Return [x, y] of the center of cell containing provided text 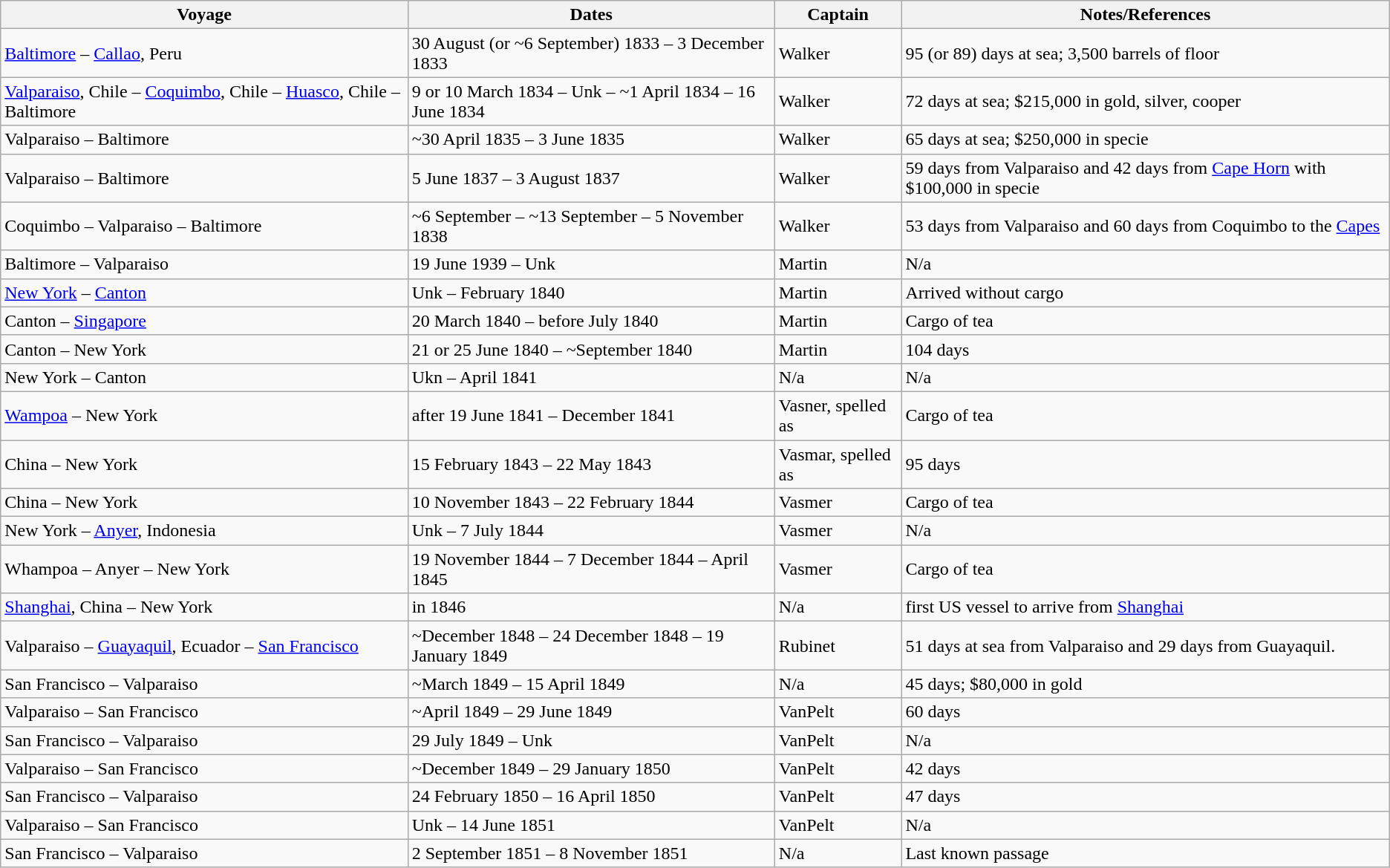
Arrived without cargo [1145, 293]
first US vessel to arrive from Shanghai [1145, 607]
Unk – 7 July 1844 [591, 531]
95 (or 89) days at sea; 3,500 barrels of floor [1145, 53]
47 days [1145, 797]
19 June 1939 – Unk [591, 264]
2 September 1851 – 8 November 1851 [591, 853]
19 November 1844 – 7 December 1844 – April 1845 [591, 569]
~April 1849 – 29 June 1849 [591, 712]
Shanghai, China – New York [204, 607]
Valparaiso, Chile – Coquimbo, Chile – Huasco, Chile – Baltimore [204, 101]
24 February 1850 – 16 April 1850 [591, 797]
104 days [1145, 349]
Wampoa – New York [204, 416]
20 March 1840 – before July 1840 [591, 321]
Dates [591, 15]
60 days [1145, 712]
Last known passage [1145, 853]
59 days from Valparaiso and 42 days from Cape Horn with $100,000 in specie [1145, 178]
Canton – Singapore [204, 321]
Vasmar, spelled as [838, 463]
New York – Anyer, Indonesia [204, 531]
Canton – New York [204, 349]
45 days; $80,000 in gold [1145, 684]
29 July 1849 – Unk [591, 740]
Voyage [204, 15]
Ukn – April 1841 [591, 377]
51 days at sea from Valparaiso and 29 days from Guayaquil. [1145, 646]
Baltimore – Callao, Peru [204, 53]
53 days from Valparaiso and 60 days from Coquimbo to the Capes [1145, 226]
Notes/References [1145, 15]
15 February 1843 – 22 May 1843 [591, 463]
Captain [838, 15]
9 or 10 March 1834 – Unk – ~1 April 1834 – 16 June 1834 [591, 101]
Baltimore – Valparaiso [204, 264]
95 days [1145, 463]
10 November 1843 – 22 February 1844 [591, 503]
Unk – February 1840 [591, 293]
Coquimbo – Valparaiso – Baltimore [204, 226]
in 1846 [591, 607]
21 or 25 June 1840 – ~September 1840 [591, 349]
Valparaiso – Guayaquil, Ecuador – San Francisco [204, 646]
42 days [1145, 769]
5 June 1837 – 3 August 1837 [591, 178]
65 days at sea; $250,000 in specie [1145, 140]
~December 1848 – 24 December 1848 – 19 January 1849 [591, 646]
30 August (or ~6 September) 1833 – 3 December 1833 [591, 53]
~December 1849 – 29 January 1850 [591, 769]
after 19 June 1841 – December 1841 [591, 416]
~30 April 1835 – 3 June 1835 [591, 140]
~March 1849 – 15 April 1849 [591, 684]
Vasner, spelled as [838, 416]
Unk – 14 June 1851 [591, 825]
Whampoa – Anyer – New York [204, 569]
72 days at sea; $215,000 in gold, silver, cooper [1145, 101]
~6 September – ~13 September – 5 November 1838 [591, 226]
Rubinet [838, 646]
